Scan for the cell matching the given text and deliver its [x, y] coordinate at center. 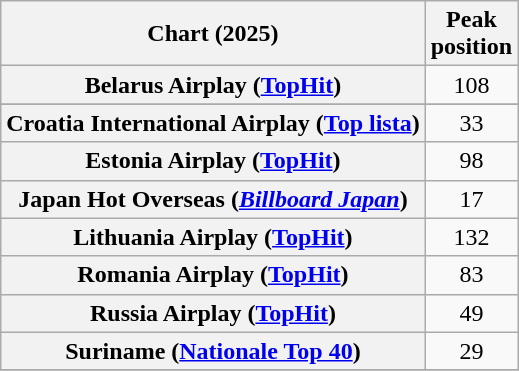
83 [471, 275]
132 [471, 237]
Suriname (Nationale Top 40) [213, 351]
Estonia Airplay (TopHit) [213, 161]
33 [471, 123]
17 [471, 199]
Romania Airplay (TopHit) [213, 275]
98 [471, 161]
29 [471, 351]
Belarus Airplay (TopHit) [213, 85]
49 [471, 313]
Peakposition [471, 34]
Russia Airplay (TopHit) [213, 313]
Chart (2025) [213, 34]
108 [471, 85]
Croatia International Airplay (Top lista) [213, 123]
Japan Hot Overseas (Billboard Japan) [213, 199]
Lithuania Airplay (TopHit) [213, 237]
